Return [x, y] of the center of cell containing provided text 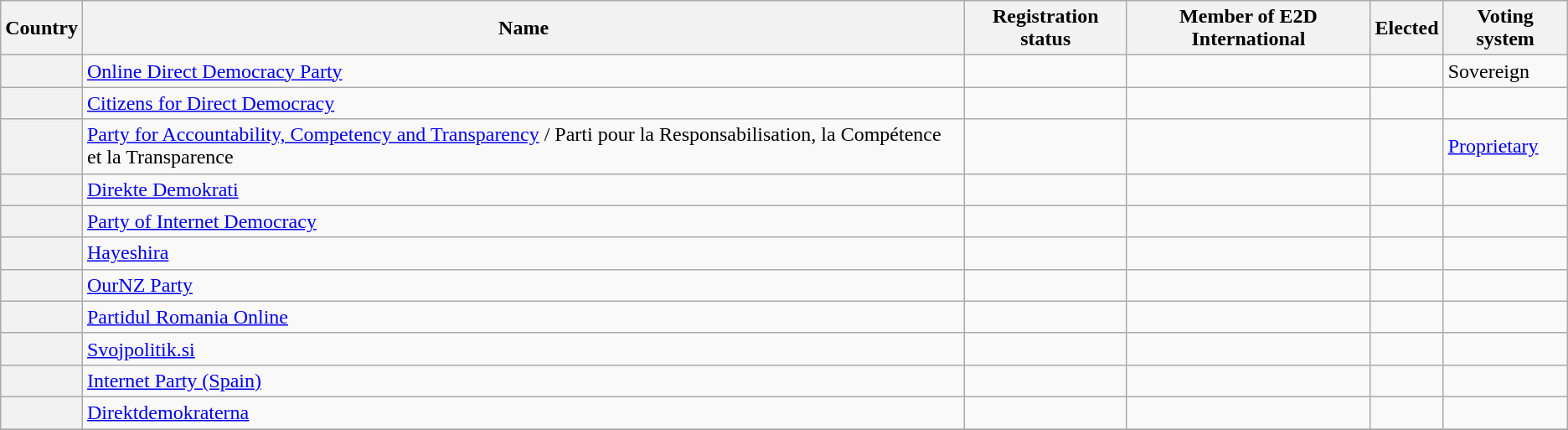
Online Direct Democracy Party [523, 71]
Direkte Demokrati [523, 189]
Country [42, 28]
Internet Party (Spain) [523, 381]
Party for Accountability, Competency and Transparency / Parti pour la Responsabilisation, la Compétence et la Transparence [523, 146]
Hayeshira [523, 253]
Proprietary [1505, 146]
Elected [1407, 28]
Svojpolitik.si [523, 349]
Member of E2D International [1248, 28]
Sovereign [1505, 71]
Direktdemokraterna [523, 412]
OurNZ Party [523, 285]
Name [523, 28]
Partidul Romania Online [523, 317]
Voting system [1505, 28]
Party of Internet Democracy [523, 221]
Citizens for Direct Democracy [523, 103]
Registration status [1045, 28]
